Return (x, y) of the center of cell containing provided text 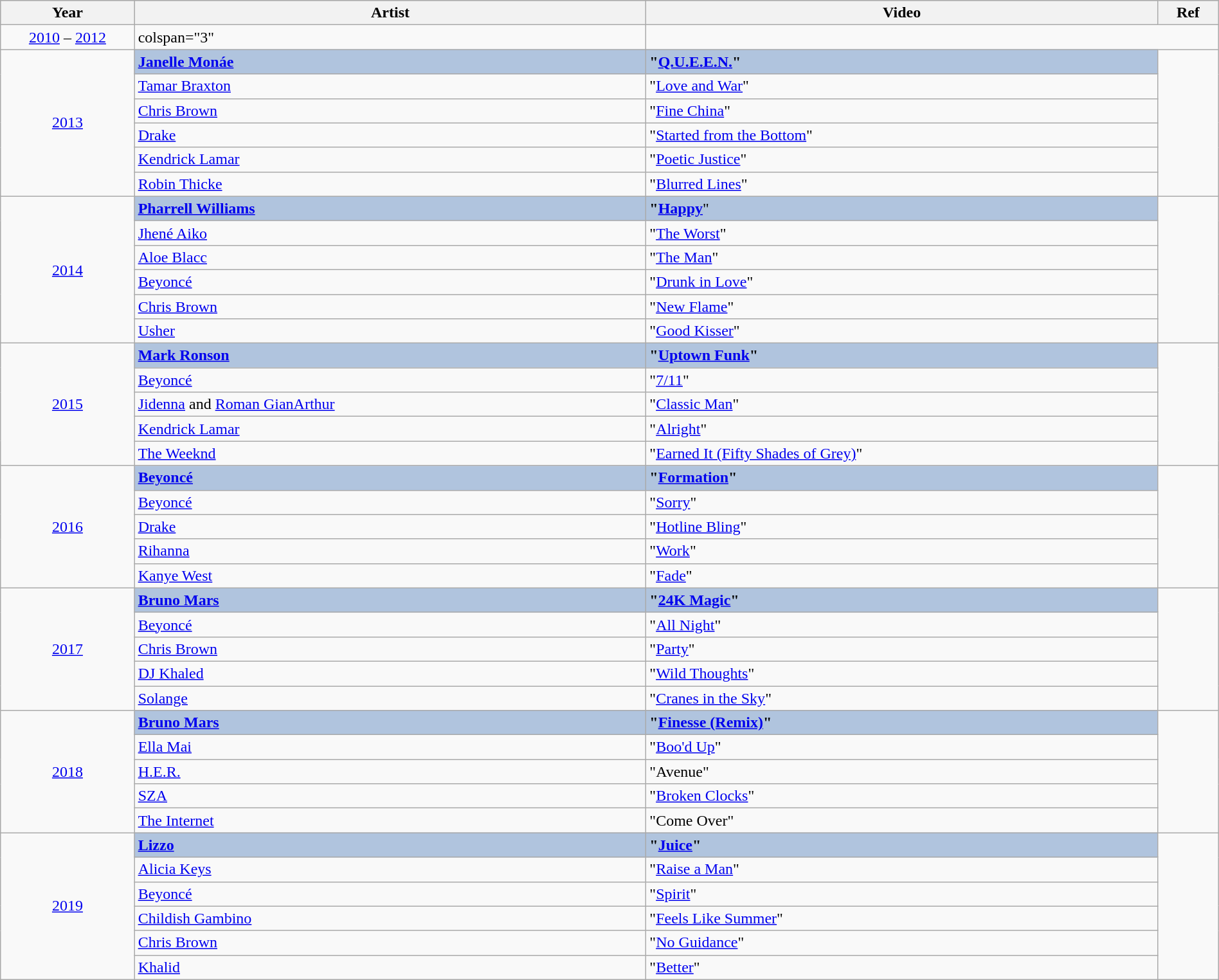
2014 (68, 269)
2019 (68, 906)
"Cranes in the Sky" (902, 698)
Childish Gambino (390, 918)
Khalid (390, 967)
"Hotline Bling" (902, 527)
Tamar Braxton (390, 86)
2010 – 2012 (68, 37)
Mark Ronson (390, 356)
Pharrell Williams (390, 208)
2018 (68, 772)
Janelle Monáe (390, 62)
"Boo'd Up" (902, 747)
"Finesse (Remix)" (902, 723)
"24K Magic" (902, 600)
"Uptown Funk" (902, 356)
Kanye West (390, 576)
Ref (1188, 13)
"Earned It (Fifty Shades of Grey)" (902, 453)
"7/11" (902, 380)
"Started from the Bottom" (902, 135)
"Wild Thoughts" (902, 673)
"Poetic Justice" (902, 159)
"Alright" (902, 429)
"The Man" (902, 257)
"Party" (902, 649)
The Weeknd (390, 453)
"Feels Like Summer" (902, 918)
Artist (390, 13)
The Internet (390, 821)
colspan="3" (390, 37)
"Sorry" (902, 502)
Ella Mai (390, 747)
"Happy" (902, 208)
Robin Thicke (390, 184)
"New Flame" (902, 307)
"Blurred Lines" (902, 184)
"Broken Clocks" (902, 796)
"Avenue" (902, 772)
"Spirit" (902, 894)
Rihanna (390, 551)
"No Guidance" (902, 943)
H.E.R. (390, 772)
Aloe Blacc (390, 257)
"Q.U.E.E.N." (902, 62)
2016 (68, 527)
Usher (390, 331)
"Raise a Man" (902, 869)
DJ Khaled (390, 673)
"Classic Man" (902, 404)
"Work" (902, 551)
Jhené Aiko (390, 233)
"Drunk in Love" (902, 282)
"Better" (902, 967)
"Fine China" (902, 111)
2017 (68, 649)
"Good Kisser" (902, 331)
Year (68, 13)
Solange (390, 698)
"Come Over" (902, 821)
Alicia Keys (390, 869)
"Juice" (902, 845)
"The Worst" (902, 233)
Jidenna and Roman GianArthur (390, 404)
SZA (390, 796)
2013 (68, 123)
"Formation" (902, 478)
"Fade" (902, 576)
Video (902, 13)
"Love and War" (902, 86)
2015 (68, 404)
Lizzo (390, 845)
"All Night" (902, 624)
